Find where the given text appears and provide that cell's center as [X, Y] coordinate. 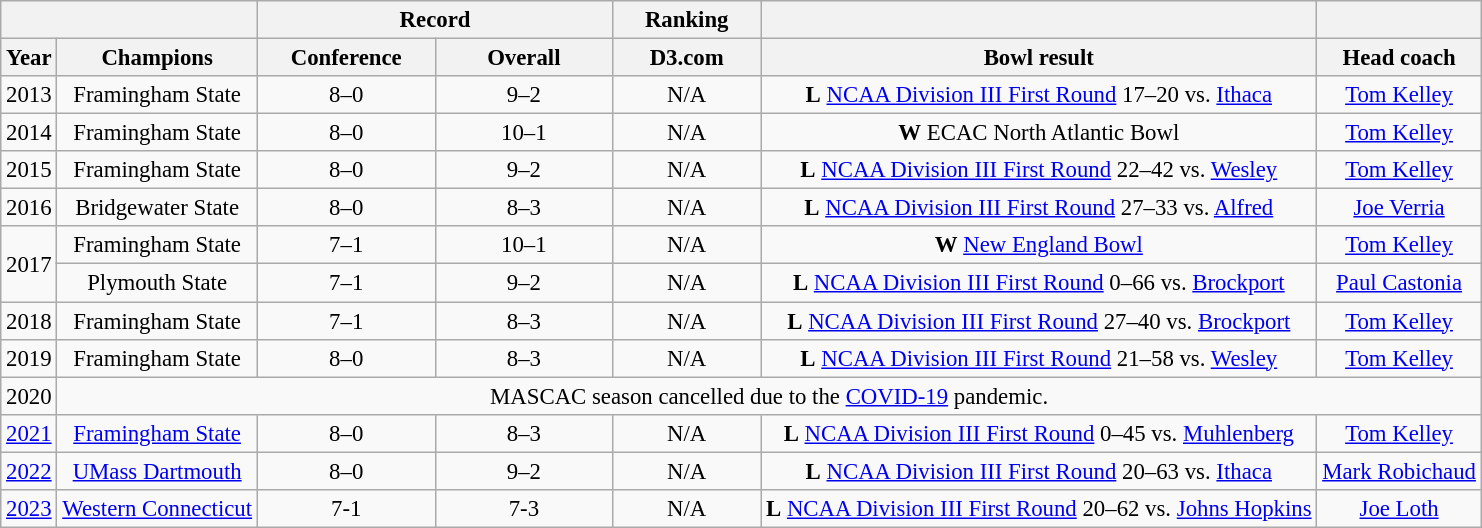
L NCAA Division III First Round 27–33 vs. Alfred [1039, 208]
MASCAC season cancelled due to the COVID-19 pandemic. [769, 396]
2013 [29, 95]
L NCAA Division III First Round 20–63 vs. Ithaca [1039, 471]
L NCAA Division III First Round 0–45 vs. Muhlenberg [1039, 433]
L NCAA Division III First Round 27–40 vs. Brockport [1039, 321]
Bridgewater State [157, 208]
Champions [157, 58]
2014 [29, 133]
2023 [29, 509]
L NCAA Division III First Round 22–42 vs. Wesley [1039, 170]
Joe Loth [1399, 509]
Paul Castonia [1399, 283]
Record [434, 20]
Ranking [687, 20]
2017 [29, 264]
2020 [29, 396]
L NCAA Division III First Round 21–58 vs. Wesley [1039, 358]
Conference [346, 58]
Head coach [1399, 58]
2016 [29, 208]
W New England Bowl [1039, 245]
Plymouth State [157, 283]
2021 [29, 433]
2018 [29, 321]
2015 [29, 170]
Joe Verria [1399, 208]
7-1 [346, 509]
UMass Dartmouth [157, 471]
L NCAA Division III First Round 17–20 vs. Ithaca [1039, 95]
Western Connecticut [157, 509]
Bowl result [1039, 58]
L NCAA Division III First Round 20–62 vs. Johns Hopkins [1039, 509]
W ECAC North Atlantic Bowl [1039, 133]
7-3 [524, 509]
2019 [29, 358]
Overall [524, 58]
Mark Robichaud [1399, 471]
L NCAA Division III First Round 0–66 vs. Brockport [1039, 283]
2022 [29, 471]
Year [29, 58]
D3.com [687, 58]
